From the cell containing the given text, extract its center point as (x, y) coordinate. 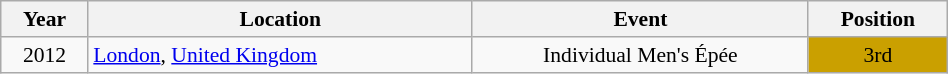
London, United Kingdom (280, 55)
Position (878, 19)
Individual Men's Épée (640, 55)
2012 (45, 55)
3rd (878, 55)
Year (45, 19)
Event (640, 19)
Location (280, 19)
